From the cell containing the given text, extract its center point as [X, Y] coordinate. 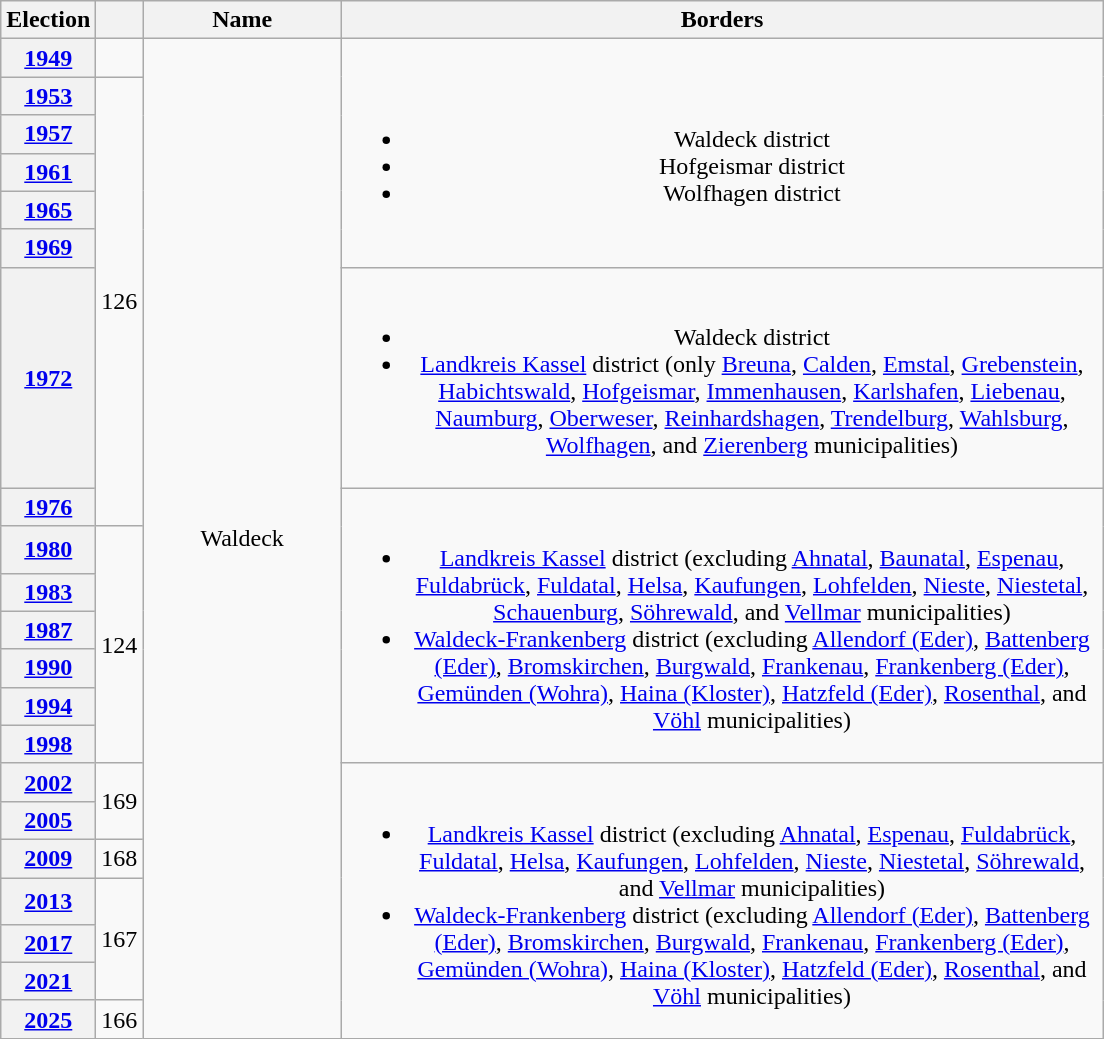
1976 [48, 507]
1994 [48, 706]
1998 [48, 744]
Election [48, 20]
1957 [48, 134]
1990 [48, 668]
Waldeck districtHofgeismar districtWolfhagen district [722, 153]
1949 [48, 58]
1965 [48, 210]
1969 [48, 248]
1972 [48, 378]
1980 [48, 550]
2017 [48, 943]
126 [120, 302]
Name [242, 20]
168 [120, 858]
1987 [48, 630]
2025 [48, 1019]
2005 [48, 820]
1983 [48, 592]
1953 [48, 96]
2002 [48, 782]
167 [120, 940]
2009 [48, 858]
Waldeck [242, 539]
2021 [48, 981]
166 [120, 1019]
Borders [722, 20]
2013 [48, 902]
169 [120, 801]
1961 [48, 172]
124 [120, 644]
